For the text-containing cell, return its midpoint in [X, Y] coordinate format. 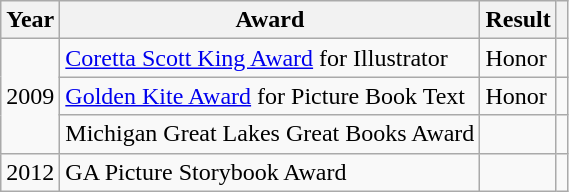
2012 [30, 172]
Golden Kite Award for Picture Book Text [270, 96]
GA Picture Storybook Award [270, 172]
2009 [30, 96]
Michigan Great Lakes Great Books Award [270, 134]
Year [30, 20]
Award [270, 20]
Coretta Scott King Award for Illustrator [270, 58]
Result [518, 20]
